Locate the cell with the specified text and output its [X, Y] center coordinate. 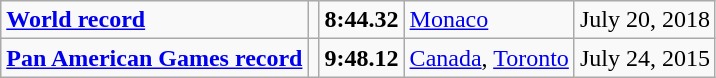
Monaco [489, 20]
July 20, 2018 [644, 20]
8:44.32 [362, 20]
Canada, Toronto [489, 58]
World record [154, 20]
9:48.12 [362, 58]
July 24, 2015 [644, 58]
Pan American Games record [154, 58]
